Determine the (X, Y) coordinate at the center of the cell enclosing the given text.  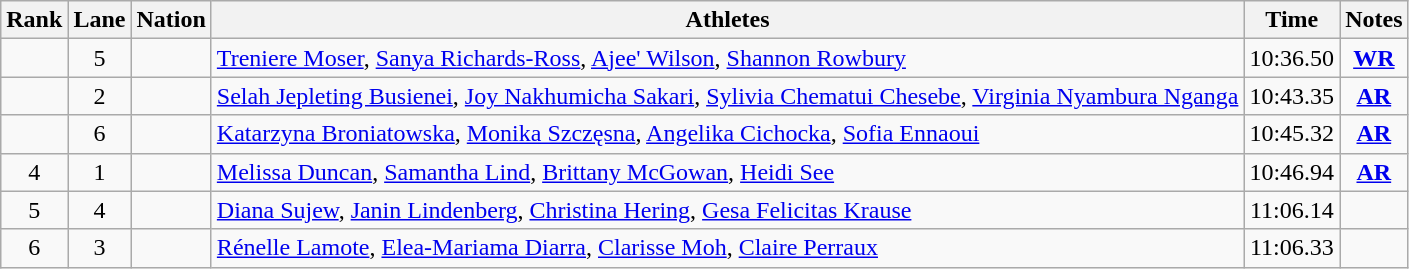
10:45.32 (1292, 134)
Time (1292, 20)
2 (100, 96)
11:06.33 (1292, 248)
10:43.35 (1292, 96)
Rénelle Lamote, Elea-Mariama Diarra, Clarisse Moh, Claire Perraux (728, 248)
Selah Jepleting Busienei, Joy Nakhumicha Sakari, Sylivia Chematui Chesebe, Virginia Nyambura Nganga (728, 96)
3 (100, 248)
Rank (34, 20)
1 (100, 172)
Athletes (728, 20)
Notes (1374, 20)
Lane (100, 20)
WR (1374, 58)
Katarzyna Broniatowska, Monika Szczęsna, Angelika Cichocka, Sofia Ennaoui (728, 134)
11:06.14 (1292, 210)
Nation (171, 20)
Diana Sujew, Janin Lindenberg, Christina Hering, Gesa Felicitas Krause (728, 210)
Treniere Moser, Sanya Richards-Ross, Ajee' Wilson, Shannon Rowbury (728, 58)
10:36.50 (1292, 58)
Melissa Duncan, Samantha Lind, Brittany McGowan, Heidi See (728, 172)
10:46.94 (1292, 172)
